Determine the [x, y] coordinate at the center of the cell enclosing the given text.  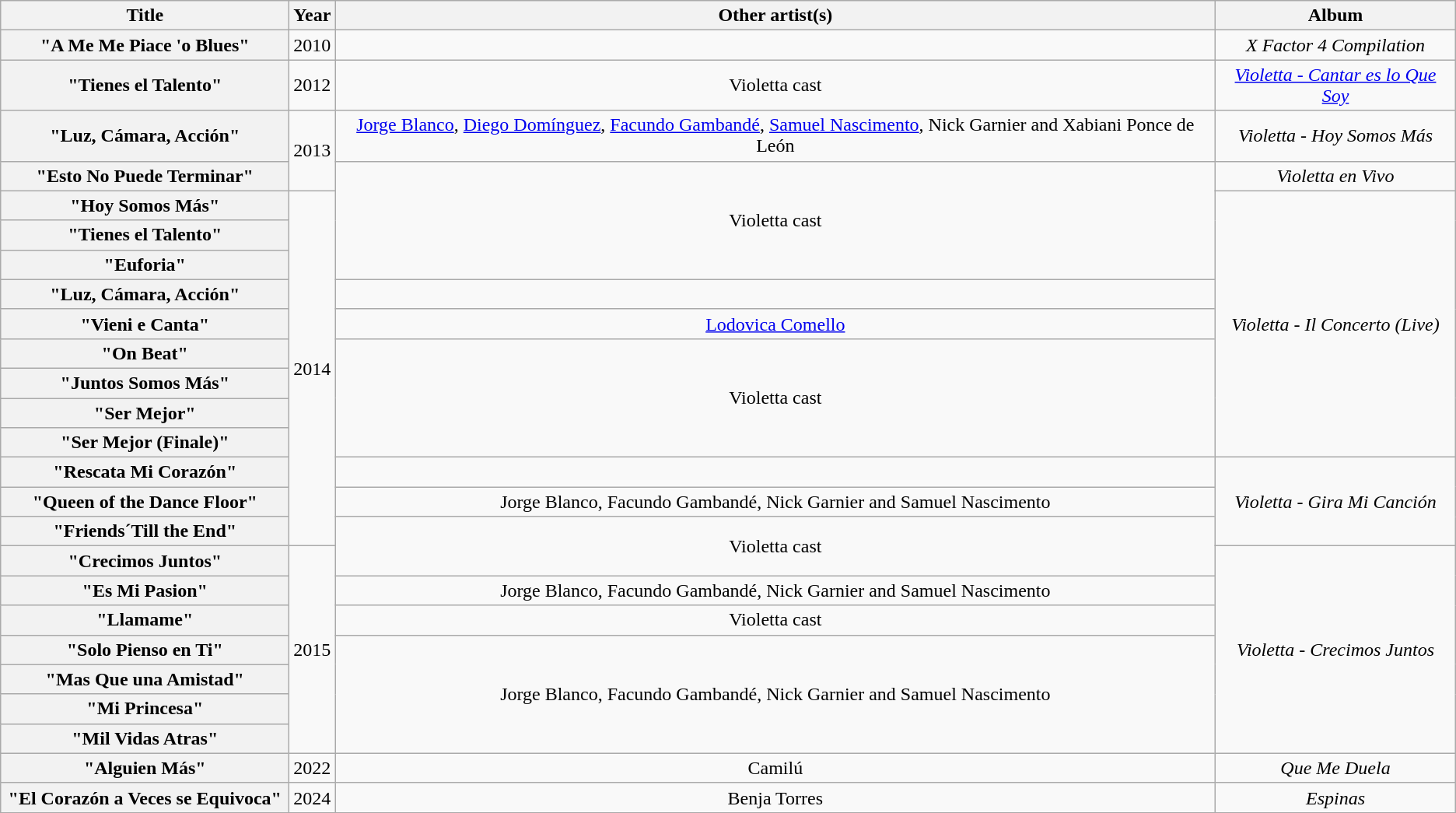
"Hoy Somos Más" [145, 205]
"Juntos Somos Más" [145, 383]
2010 [313, 45]
Title [145, 16]
Violetta - Hoy Somos Más [1335, 135]
Violetta - Il Concerto (Live) [1335, 324]
"Ser Mejor (Finale)" [145, 443]
"Ser Mejor" [145, 413]
"Mas Que una Amistad" [145, 679]
"Alguien Más" [145, 768]
Violetta - Crecimos Juntos [1335, 650]
2013 [313, 151]
2015 [313, 650]
Lodovica Comello [775, 324]
"Es Mi Pasion" [145, 590]
2024 [313, 797]
"Friends´Till the End" [145, 531]
"Mi Princesa" [145, 709]
Camilú [775, 768]
Violetta en Vivo [1335, 176]
Espinas [1335, 797]
"El Corazón a Veces se Equivoca" [145, 797]
Year [313, 16]
Violetta - Cantar es lo Que Soy [1335, 86]
"Queen of the Dance Floor" [145, 502]
"Rescata Mi Corazón" [145, 472]
"On Beat" [145, 353]
2012 [313, 86]
Other artist(s) [775, 16]
X Factor 4 Compilation [1335, 45]
"A Me Me Piace 'o Blues" [145, 45]
Que Me Duela [1335, 768]
2014 [313, 369]
"Solo Pienso en Ti" [145, 650]
"Llamame" [145, 620]
Jorge Blanco, Diego Domínguez, Facundo Gambandé, Samuel Nascimento, Nick Garnier and Xabiani Ponce de León [775, 135]
2022 [313, 768]
"Vieni e Canta" [145, 324]
Album [1335, 16]
"Euforia" [145, 265]
"Crecimos Juntos" [145, 561]
Benja Torres [775, 797]
"Mil Vidas Atras" [145, 738]
"Esto No Puede Terminar" [145, 176]
Violetta - Gira Mi Canción [1335, 502]
